Provide the [X, Y] coordinate of the cell's center where the given text is located.  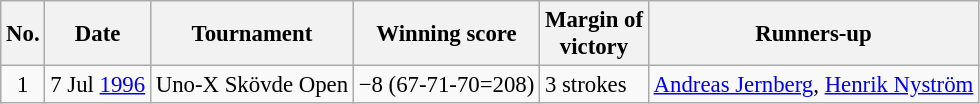
Margin ofvictory [594, 34]
Runners-up [813, 34]
Andreas Jernberg, Henrik Nyström [813, 85]
3 strokes [594, 85]
7 Jul 1996 [98, 85]
Uno-X Skövde Open [252, 85]
Date [98, 34]
No. [23, 34]
−8 (67-71-70=208) [446, 85]
Winning score [446, 34]
1 [23, 85]
Tournament [252, 34]
